Scan for the cell matching the given text and deliver its [x, y] coordinate at center. 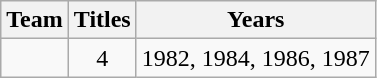
Team [35, 20]
Years [256, 20]
1982, 1984, 1986, 1987 [256, 58]
Titles [102, 20]
4 [102, 58]
